From the cell containing the given text, extract its center point as (X, Y) coordinate. 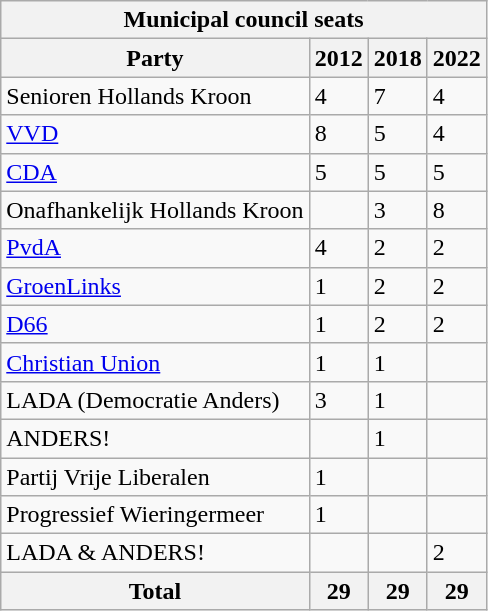
GroenLinks (155, 286)
LADA (Democratie Anders) (155, 400)
Total (155, 591)
ANDERS! (155, 438)
Progressief Wieringermeer (155, 515)
2018 (398, 58)
D66 (155, 324)
2022 (456, 58)
Municipal council seats (244, 20)
2012 (338, 58)
VVD (155, 134)
Partij Vrije Liberalen (155, 477)
PvdA (155, 248)
7 (398, 96)
Christian Union (155, 362)
Senioren Hollands Kroon (155, 96)
Party (155, 58)
Onafhankelijk Hollands Kroon (155, 210)
LADA & ANDERS! (155, 553)
CDA (155, 172)
